For the text-containing cell, return its midpoint in [X, Y] coordinate format. 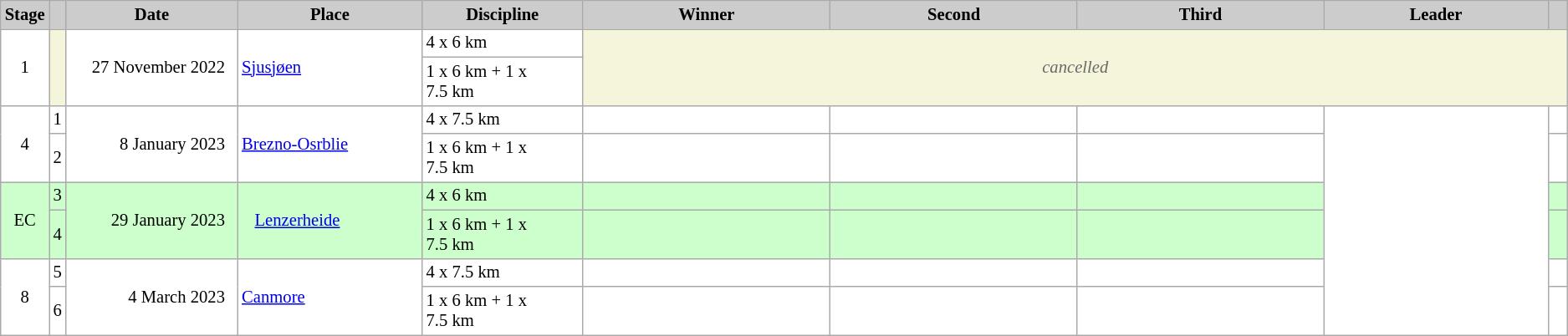
Discipline [503, 14]
3 [58, 196]
Sjusjøen [329, 67]
EC [25, 220]
Canmore [329, 297]
Leader [1437, 14]
27 November 2022 [152, 67]
6 [58, 310]
Brezno-Osrblie [329, 144]
Stage [25, 14]
2 [58, 158]
Third [1200, 14]
8 January 2023 [152, 144]
8 [25, 297]
5 [58, 272]
Second [954, 14]
Winner [707, 14]
cancelled [1075, 67]
29 January 2023 [152, 220]
Place [329, 14]
4 March 2023 [152, 297]
Date [152, 14]
Lenzerheide [329, 220]
